Detect which cell encompasses the target text, then output its (x, y) center coordinate. 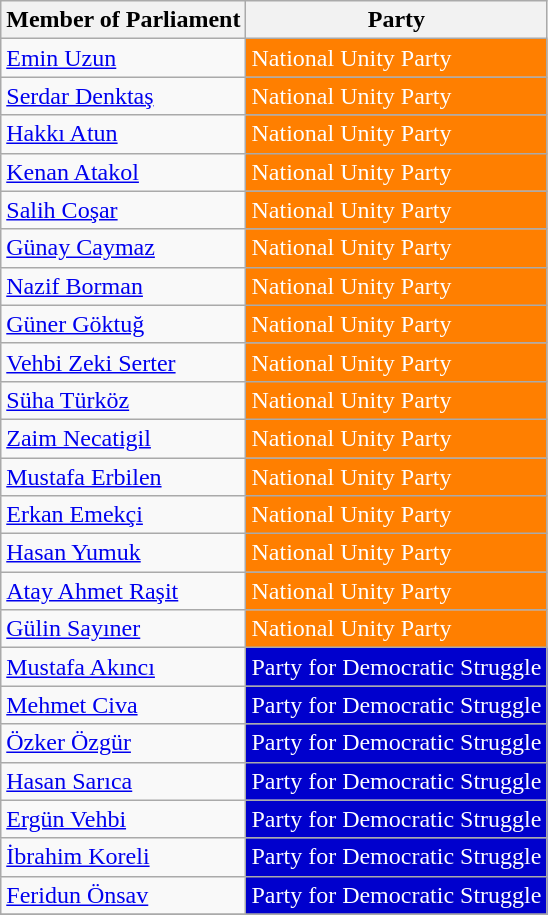
Özker Özgür (124, 743)
Süha Türköz (124, 400)
Zaim Necatigil (124, 438)
Feridun Önsav (124, 895)
Erkan Emekçi (124, 515)
Serdar Denktaş (124, 96)
Gülin Sayıner (124, 629)
Hakkı Atun (124, 134)
Salih Coşar (124, 210)
Vehbi Zeki Serter (124, 362)
Party (396, 20)
Nazif Borman (124, 286)
İbrahim Koreli (124, 857)
Member of Parliament (124, 20)
Mustafa Erbilen (124, 477)
Mustafa Akıncı (124, 667)
Ergün Vehbi (124, 819)
Atay Ahmet Raşit (124, 591)
Günay Caymaz (124, 248)
Hasan Sarıca (124, 781)
Mehmet Civa (124, 705)
Güner Göktuğ (124, 324)
Hasan Yumuk (124, 553)
Emin Uzun (124, 58)
Kenan Atakol (124, 172)
